Identify which cell holds the provided text, then report its [x, y] central coordinate. 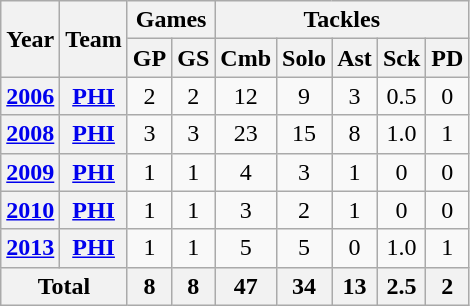
2.5 [401, 286]
Team [94, 39]
GS [194, 58]
Year [30, 39]
13 [355, 286]
47 [246, 286]
Ast [355, 58]
Cmb [246, 58]
GP [149, 58]
4 [246, 172]
Games [170, 20]
12 [246, 96]
2008 [30, 134]
Sck [401, 58]
23 [246, 134]
2009 [30, 172]
2010 [30, 210]
0.5 [401, 96]
Solo [304, 58]
Tackles [342, 20]
PD [448, 58]
9 [304, 96]
34 [304, 286]
2006 [30, 96]
Total [64, 286]
2013 [30, 248]
15 [304, 134]
